Scan for the cell matching the given text and deliver its (x, y) coordinate at center. 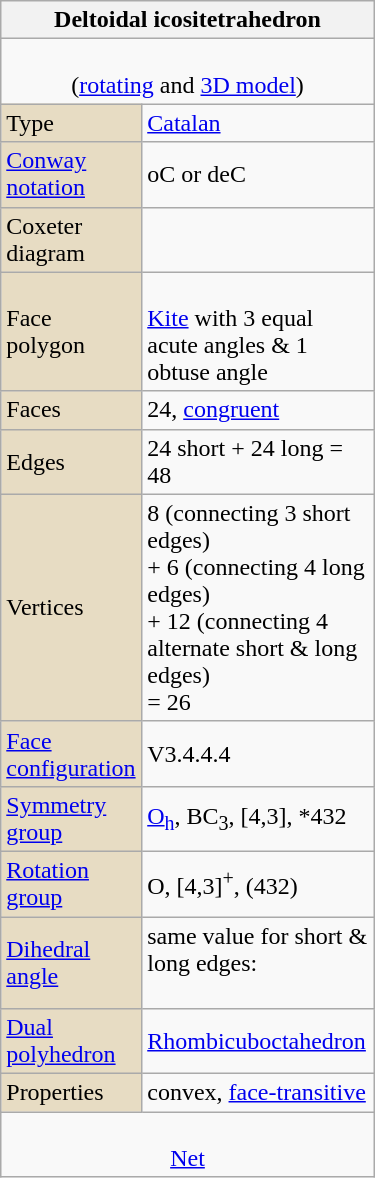
Dual polyhedron (72, 1042)
Face polygon (72, 332)
V3.4.4.4 (258, 754)
Vertices (72, 608)
Kite with 3 equal acute angles & 1 obtuse angle (258, 332)
O, [4,3]+, (432) (258, 884)
(rotating and 3D model) (188, 72)
24 short + 24 long = 48 (258, 462)
Type (72, 123)
Edges (72, 462)
Net (188, 1144)
Catalan (258, 123)
Conway notation (72, 174)
Oh, BC3, [4,3], *432 (258, 818)
Faces (72, 410)
8 (connecting 3 short edges)+ 6 (connecting 4 long edges)+ 12 (connecting 4 alternate short & long edges)= 26 (258, 608)
Symmetry group (72, 818)
Properties (72, 1093)
Face configuration (72, 754)
same value for short & long edges: (258, 962)
Deltoidal icositetrahedron (188, 20)
convex, face-transitive (258, 1093)
Rhombicuboctahedron (258, 1042)
Coxeter diagram (72, 240)
oC or deC (258, 174)
Dihedral angle (72, 962)
Rotation group (72, 884)
24, congruent (258, 410)
